Detect which cell encompasses the target text, then output its [X, Y] center coordinate. 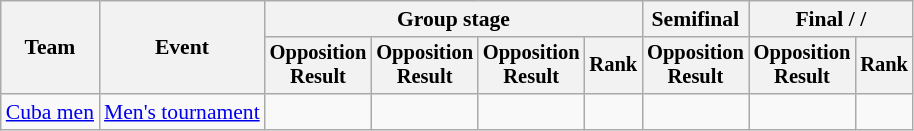
Group stage [454, 19]
Men's tournament [182, 112]
Final / / [831, 19]
Team [50, 48]
Cuba men [50, 112]
Event [182, 48]
Semifinal [696, 19]
